Pinpoint the cell where the given text exists, returning its [X, Y] midpoint coordinate. 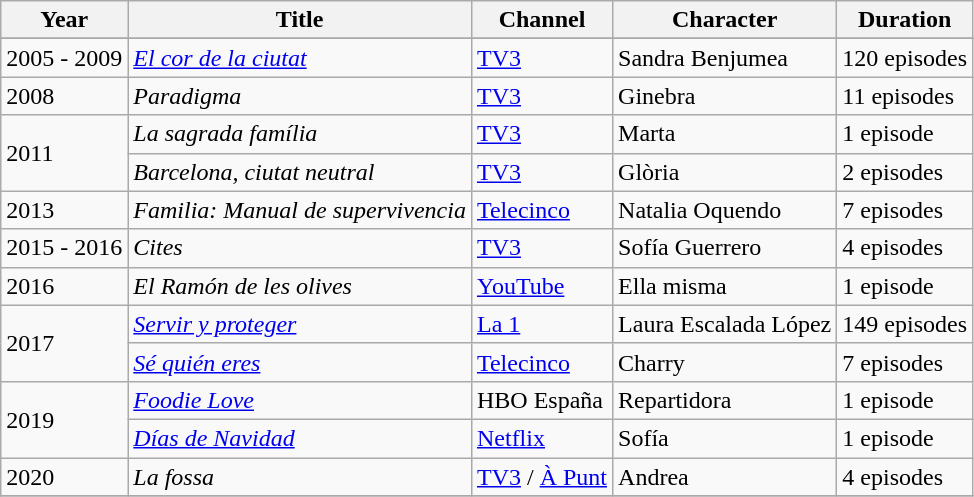
2019 [64, 419]
149 episodes [905, 324]
Ginebra [725, 96]
Cites [300, 248]
Repartidora [725, 400]
Foodie Love [300, 400]
2011 [64, 153]
2016 [64, 286]
La fossa [300, 477]
El cor de la ciutat [300, 58]
Ella misma [725, 286]
YouTube [542, 286]
Familia: Manual de supervivencia [300, 210]
Sé quién eres [300, 362]
Sandra Benjumea [725, 58]
La sagrada família [300, 134]
Andrea [725, 477]
Marta [725, 134]
11 episodes [905, 96]
Servir y proteger [300, 324]
Natalia Oquendo [725, 210]
2013 [64, 210]
Laura Escalada López [725, 324]
La 1 [542, 324]
2 episodes [905, 172]
El Ramón de les olives [300, 286]
2017 [64, 343]
TV3 / À Punt [542, 477]
120 episodes [905, 58]
Charry [725, 362]
Sofía Guerrero [725, 248]
Paradigma [300, 96]
2005 - 2009 [64, 58]
Title [300, 20]
Glòria [725, 172]
2020 [64, 477]
Sofía [725, 438]
Netflix [542, 438]
Channel [542, 20]
Duration [905, 20]
2008 [64, 96]
2015 - 2016 [64, 248]
Días de Navidad [300, 438]
Year [64, 20]
Character [725, 20]
HBO España [542, 400]
Barcelona, ciutat neutral [300, 172]
